Return the [x, y] coordinate for the center point of the cell that contains the specified text.  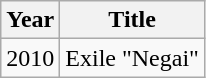
Year [30, 20]
Title [132, 20]
2010 [30, 58]
Exile "Negai" [132, 58]
